Extract the [x, y] coordinate from the center of the cell holding the provided text.  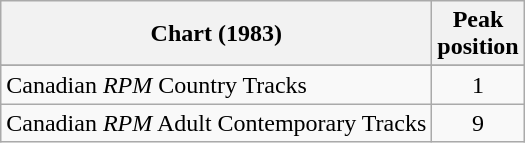
9 [478, 123]
Canadian RPM Country Tracks [216, 85]
Peakposition [478, 34]
Canadian RPM Adult Contemporary Tracks [216, 123]
Chart (1983) [216, 34]
1 [478, 85]
